Return (X, Y) of the center of cell containing provided text 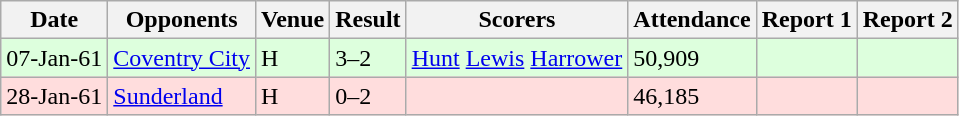
0–2 (368, 96)
50,909 (692, 58)
Opponents (182, 20)
Report 2 (908, 20)
Result (368, 20)
Date (54, 20)
Sunderland (182, 96)
28-Jan-61 (54, 96)
Report 1 (806, 20)
Attendance (692, 20)
Coventry City (182, 58)
46,185 (692, 96)
Venue (293, 20)
3–2 (368, 58)
Hunt Lewis Harrower (517, 58)
07-Jan-61 (54, 58)
Scorers (517, 20)
